Determine the (X, Y) coordinate at the center of the cell enclosing the given text.  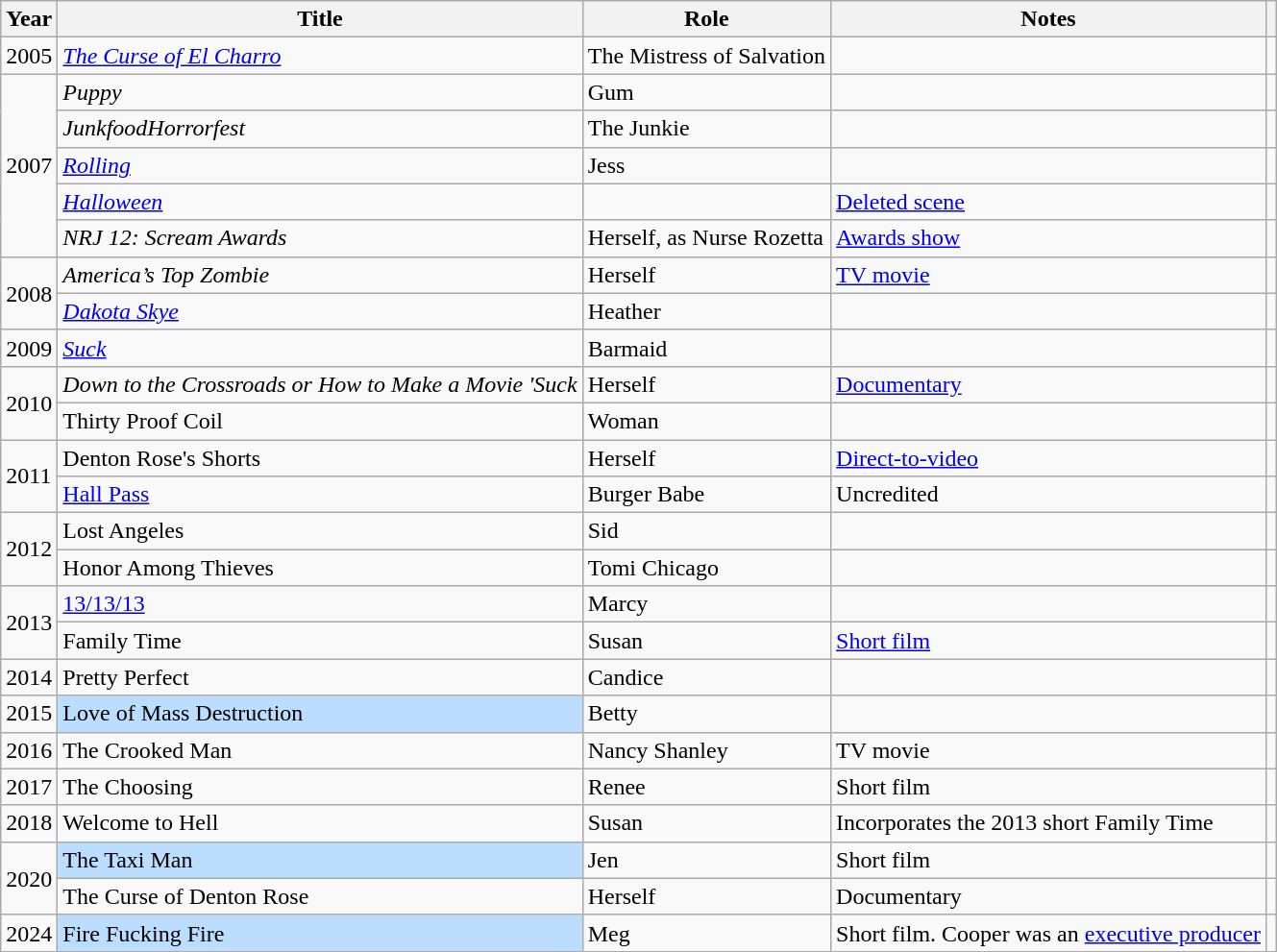
Jess (706, 165)
Burger Babe (706, 495)
Love of Mass Destruction (320, 714)
Rolling (320, 165)
2008 (29, 293)
Heather (706, 311)
2018 (29, 823)
The Crooked Man (320, 750)
Honor Among Thieves (320, 568)
2010 (29, 403)
Incorporates the 2013 short Family Time (1049, 823)
Pretty Perfect (320, 677)
2016 (29, 750)
Awards show (1049, 238)
2020 (29, 878)
2011 (29, 476)
The Taxi Man (320, 860)
The Junkie (706, 129)
Uncredited (1049, 495)
13/13/13 (320, 604)
Herself, as Nurse Rozetta (706, 238)
Fire Fucking Fire (320, 933)
Marcy (706, 604)
2012 (29, 549)
Dakota Skye (320, 311)
Meg (706, 933)
Puppy (320, 92)
2005 (29, 56)
Year (29, 19)
The Curse of Denton Rose (320, 896)
Welcome to Hell (320, 823)
2007 (29, 165)
Thirty Proof Coil (320, 421)
Direct-to-video (1049, 458)
Lost Angeles (320, 531)
Title (320, 19)
The Choosing (320, 787)
2015 (29, 714)
Suck (320, 348)
Candice (706, 677)
The Curse of El Charro (320, 56)
Denton Rose's Shorts (320, 458)
Tomi Chicago (706, 568)
Nancy Shanley (706, 750)
Short film. Cooper was an executive producer (1049, 933)
America’s Top Zombie (320, 275)
Gum (706, 92)
Sid (706, 531)
2014 (29, 677)
Barmaid (706, 348)
JunkfoodHorrorfest (320, 129)
Notes (1049, 19)
Family Time (320, 641)
NRJ 12: Scream Awards (320, 238)
Hall Pass (320, 495)
Betty (706, 714)
2013 (29, 622)
Deleted scene (1049, 202)
2024 (29, 933)
The Mistress of Salvation (706, 56)
Role (706, 19)
2009 (29, 348)
2017 (29, 787)
Down to the Crossroads or How to Make a Movie 'Suck (320, 384)
Jen (706, 860)
Renee (706, 787)
Woman (706, 421)
Halloween (320, 202)
